For the text-containing cell, return its midpoint in [X, Y] coordinate format. 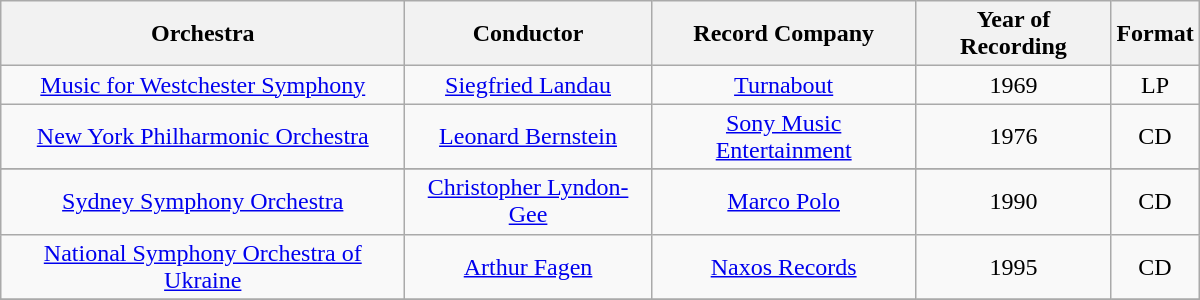
Format [1155, 34]
1976 [1014, 136]
1995 [1014, 266]
Naxos Records [784, 266]
1969 [1014, 85]
Leonard Bernstein [528, 136]
Record Company [784, 34]
Marco Polo [784, 202]
Christopher Lyndon-Gee [528, 202]
Music for Westchester Symphony [203, 85]
Sydney Symphony Orchestra [203, 202]
Year of Recording [1014, 34]
New York Philharmonic Orchestra [203, 136]
Siegfried Landau [528, 85]
Sony Music Entertainment [784, 136]
Conductor [528, 34]
1990 [1014, 202]
National Symphony Orchestra of Ukraine [203, 266]
Arthur Fagen [528, 266]
Orchestra [203, 34]
Turnabout [784, 85]
LP [1155, 85]
